Identify which cell holds the provided text, then report its [x, y] central coordinate. 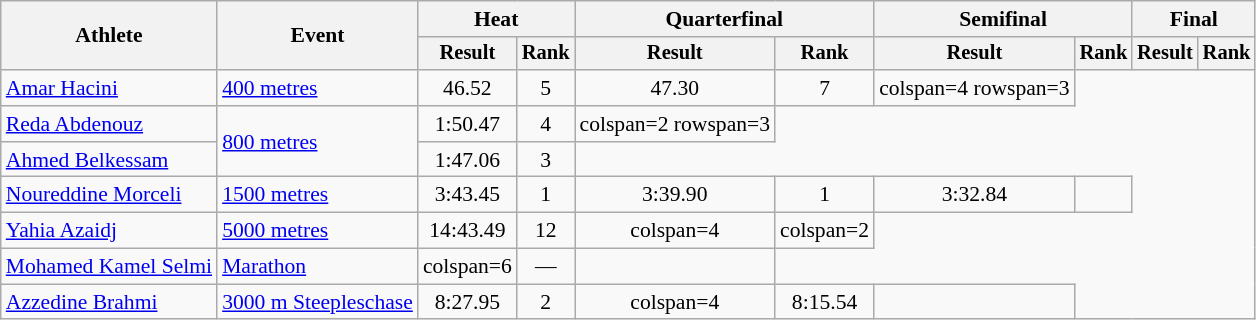
Marathon [318, 267]
colspan=4 rowspan=3 [974, 88]
3000 m Steepleschase [318, 302]
46.52 [468, 88]
800 metres [318, 142]
Noureddine Morceli [109, 195]
Heat [496, 19]
1:47.06 [468, 160]
8:15.54 [824, 302]
3:39.90 [674, 195]
3:32.84 [974, 195]
Final [1194, 19]
1500 metres [318, 195]
5 [546, 88]
colspan=6 [468, 267]
Azzedine Brahmi [109, 302]
Semifinal [1003, 19]
400 metres [318, 88]
12 [546, 231]
2 [546, 302]
3 [546, 160]
7 [824, 88]
Event [318, 36]
Amar Hacini [109, 88]
4 [546, 124]
colspan=2 [824, 231]
14:43.49 [468, 231]
— [546, 267]
1:50.47 [468, 124]
47.30 [674, 88]
Ahmed Belkessam [109, 160]
8:27.95 [468, 302]
colspan=2 rowspan=3 [674, 124]
Mohamed Kamel Selmi [109, 267]
Athlete [109, 36]
Yahia Azaidj [109, 231]
Quarterfinal [724, 19]
Reda Abdenouz [109, 124]
5000 metres [318, 231]
3:43.45 [468, 195]
